Return the (x, y) coordinate for the center point of the cell that contains the specified text.  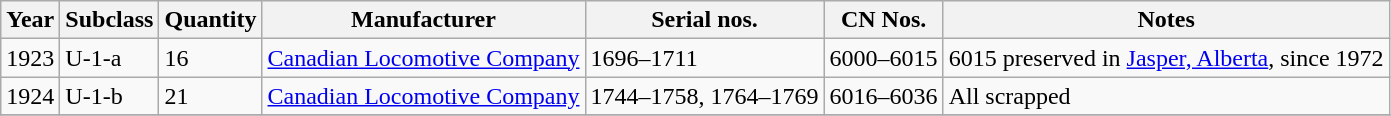
1923 (30, 58)
Notes (1166, 20)
1924 (30, 96)
CN Nos. (884, 20)
6000–6015 (884, 58)
Serial nos. (704, 20)
U-1-a (110, 58)
1744–1758, 1764–1769 (704, 96)
Year (30, 20)
All scrapped (1166, 96)
1696–1711 (704, 58)
16 (210, 58)
Manufacturer (424, 20)
U-1-b (110, 96)
6016–6036 (884, 96)
Quantity (210, 20)
6015 preserved in Jasper, Alberta, since 1972 (1166, 58)
21 (210, 96)
Subclass (110, 20)
